Identify which cell holds the provided text, then report its [X, Y] central coordinate. 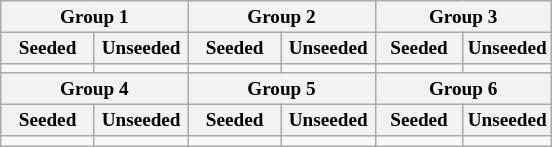
Group 4 [94, 89]
Group 2 [282, 17]
Group 6 [463, 89]
Group 3 [463, 17]
Group 5 [282, 89]
Group 1 [94, 17]
